From the cell containing the given text, extract its center point as [X, Y] coordinate. 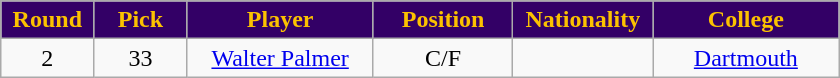
Nationality [583, 20]
C/F [443, 58]
Dartmouth [746, 58]
2 [48, 58]
College [746, 20]
Round [48, 20]
33 [140, 58]
Walter Palmer [280, 58]
Position [443, 20]
Pick [140, 20]
Player [280, 20]
